Find where the given text appears and provide that cell's center as [x, y] coordinate. 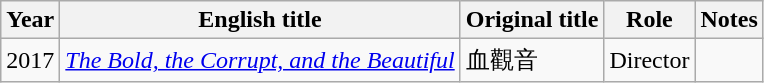
Original title [532, 20]
Year [30, 20]
血觀音 [532, 60]
The Bold, the Corrupt, and the Beautiful [260, 60]
Role [650, 20]
Notes [729, 20]
English title [260, 20]
2017 [30, 60]
Director [650, 60]
